Determine the [X, Y] coordinate at the center of the cell enclosing the given text.  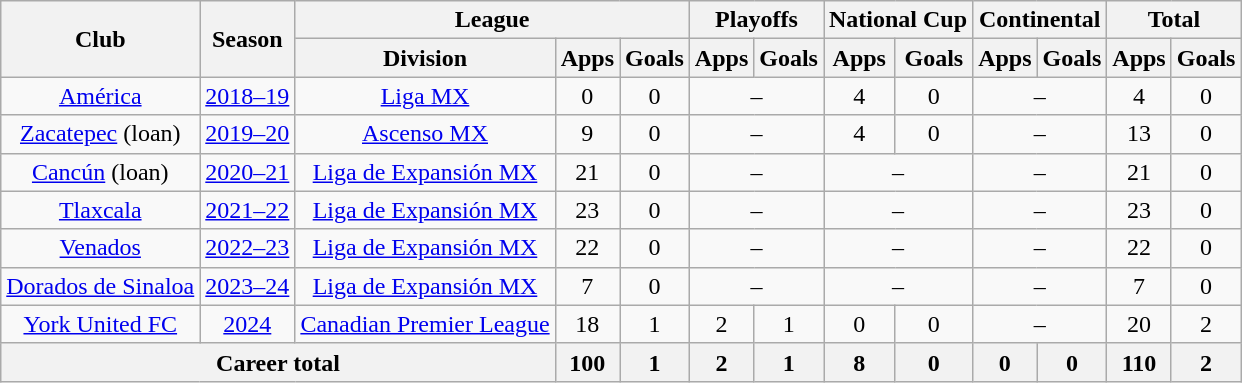
Zacatepec (loan) [100, 134]
Ascenso MX [425, 134]
2023–24 [248, 286]
18 [587, 324]
Canadian Premier League [425, 324]
100 [587, 362]
13 [1139, 134]
Tlaxcala [100, 210]
Playoffs [756, 20]
Liga MX [425, 96]
2022–23 [248, 248]
2018–19 [248, 96]
Cancún (loan) [100, 172]
20 [1139, 324]
Total [1174, 20]
Division [425, 58]
Season [248, 39]
2020–21 [248, 172]
2021–22 [248, 210]
América [100, 96]
2019–20 [248, 134]
Career total [278, 362]
York United FC [100, 324]
Venados [100, 248]
Continental [1040, 20]
Club [100, 39]
League [492, 20]
National Cup [898, 20]
110 [1139, 362]
9 [587, 134]
2024 [248, 324]
Dorados de Sinaloa [100, 286]
8 [860, 362]
